Provide the [x, y] coordinate of the cell's center where the given text is located.  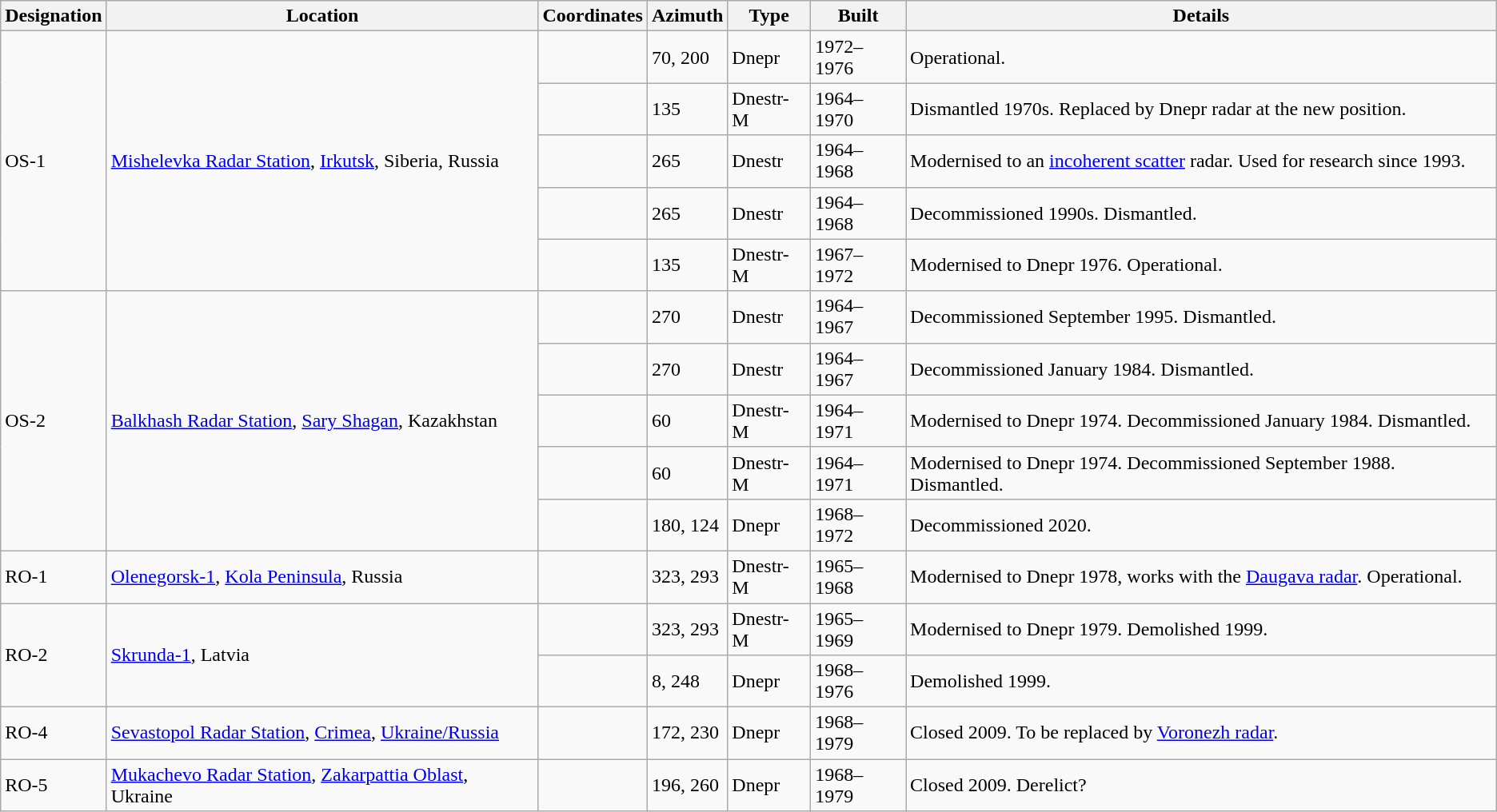
172, 230 [687, 734]
1964–1970 [859, 109]
Balkhash Radar Station, Sary Shagan, Kazakhstan [322, 420]
Built [859, 16]
Decommissioned 1990s. Dismantled. [1201, 213]
Coordinates [593, 16]
70, 200 [687, 58]
Designation [54, 16]
RO-1 [54, 577]
1968–1976 [859, 681]
Mishelevka Radar Station, Irkutsk, Siberia, Russia [322, 161]
RO-4 [54, 734]
Closed 2009. To be replaced by Voronezh radar. [1201, 734]
Modernised to Dnepr 1978, works with the Daugava radar. Operational. [1201, 577]
RO-2 [54, 655]
Operational. [1201, 58]
Location [322, 16]
Modernised to Dnepr 1979. Demolished 1999. [1201, 628]
Type [769, 16]
Decommissioned 2020. [1201, 524]
Modernised to Dnepr 1976. Operational. [1201, 265]
Modernised to Dnepr 1974. Decommissioned September 1988. Dismantled. [1201, 473]
196, 260 [687, 785]
1972–1976 [859, 58]
OS-1 [54, 161]
Azimuth [687, 16]
8, 248 [687, 681]
Details [1201, 16]
Sevastopol Radar Station, Crimea, Ukraine/Russia [322, 734]
Skrunda-1, Latvia [322, 655]
1965–1968 [859, 577]
180, 124 [687, 524]
Decommissioned September 1995. Dismantled. [1201, 316]
OS-2 [54, 420]
Olenegorsk-1, Kola Peninsula, Russia [322, 577]
RO-5 [54, 785]
1965–1969 [859, 628]
Decommissioned January 1984. Dismantled. [1201, 369]
Demolished 1999. [1201, 681]
Modernised to an incoherent scatter radar. Used for research since 1993. [1201, 161]
Modernised to Dnepr 1974. Decommissioned January 1984. Dismantled. [1201, 420]
1968–1972 [859, 524]
Dismantled 1970s. Replaced by Dnepr radar at the new position. [1201, 109]
1967–1972 [859, 265]
Mukachevo Radar Station, Zakarpattia Oblast, Ukraine [322, 785]
Closed 2009. Derelict? [1201, 785]
